Find where the given text appears and provide that cell's center as (X, Y) coordinate. 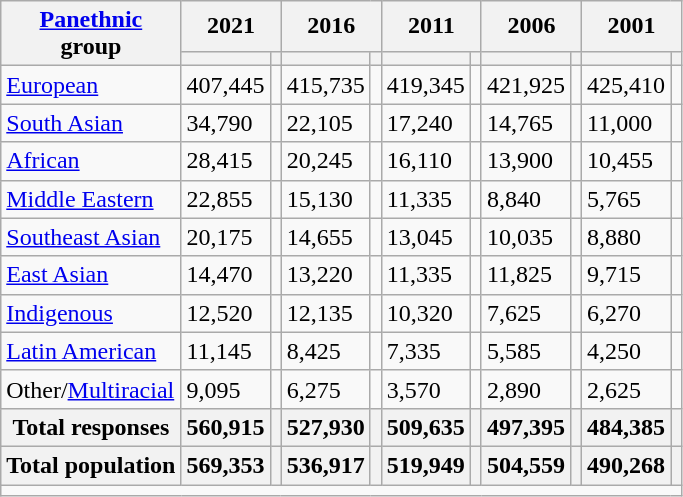
Other/Multiracial (91, 389)
2,625 (626, 389)
13,045 (426, 237)
African (91, 161)
2006 (531, 26)
536,917 (326, 465)
8,840 (526, 199)
2001 (632, 26)
Total population (91, 465)
6,275 (326, 389)
5,765 (626, 199)
13,220 (326, 275)
509,635 (426, 427)
15,130 (326, 199)
425,410 (626, 85)
Indigenous (91, 313)
519,949 (426, 465)
14,765 (526, 123)
3,570 (426, 389)
16,110 (426, 161)
11,000 (626, 123)
Southeast Asian (91, 237)
504,559 (526, 465)
20,245 (326, 161)
34,790 (226, 123)
14,470 (226, 275)
2021 (231, 26)
527,930 (326, 427)
4,250 (626, 351)
Panethnicgroup (91, 34)
2011 (431, 26)
22,855 (226, 199)
8,425 (326, 351)
10,035 (526, 237)
20,175 (226, 237)
497,395 (526, 427)
14,655 (326, 237)
6,270 (626, 313)
Total responses (91, 427)
415,735 (326, 85)
484,385 (626, 427)
11,825 (526, 275)
560,915 (226, 427)
569,353 (226, 465)
Latin American (91, 351)
East Asian (91, 275)
11,145 (226, 351)
407,445 (226, 85)
European (91, 85)
10,455 (626, 161)
28,415 (226, 161)
10,320 (426, 313)
2,890 (526, 389)
2016 (331, 26)
South Asian (91, 123)
Middle Eastern (91, 199)
13,900 (526, 161)
7,335 (426, 351)
419,345 (426, 85)
12,135 (326, 313)
22,105 (326, 123)
12,520 (226, 313)
8,880 (626, 237)
7,625 (526, 313)
421,925 (526, 85)
5,585 (526, 351)
490,268 (626, 465)
17,240 (426, 123)
9,715 (626, 275)
9,095 (226, 389)
